For the text-containing cell, return its midpoint in [x, y] coordinate format. 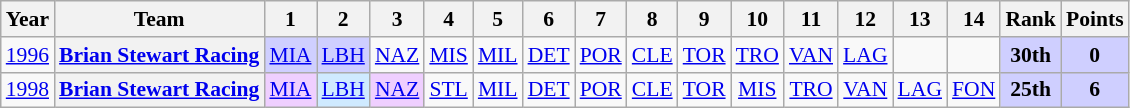
1996 [28, 55]
8 [652, 19]
30th [1030, 55]
0 [1095, 55]
Team [159, 19]
Points [1095, 19]
1 [290, 19]
2 [344, 19]
25th [1030, 90]
11 [811, 19]
3 [397, 19]
13 [920, 19]
5 [498, 19]
12 [865, 19]
4 [448, 19]
STL [448, 90]
1998 [28, 90]
FON [974, 90]
9 [704, 19]
Year [28, 19]
Rank [1030, 19]
7 [601, 19]
10 [758, 19]
14 [974, 19]
